Extract the [x, y] coordinate from the center of the cell holding the provided text.  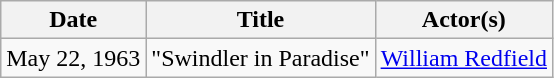
Actor(s) [464, 20]
Date [74, 20]
Title [260, 20]
William Redfield [464, 58]
"Swindler in Paradise" [260, 58]
May 22, 1963 [74, 58]
